From the cell containing the given text, extract its center point as [X, Y] coordinate. 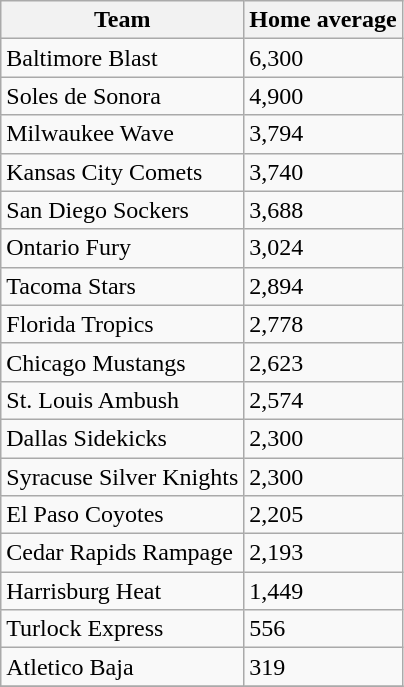
2,574 [323, 400]
Soles de Sonora [122, 96]
3,740 [323, 172]
3,794 [323, 134]
2,894 [323, 286]
Cedar Rapids Rampage [122, 553]
2,778 [323, 324]
3,688 [323, 210]
San Diego Sockers [122, 210]
2,205 [323, 515]
6,300 [323, 58]
Home average [323, 20]
3,024 [323, 248]
Kansas City Comets [122, 172]
Milwaukee Wave [122, 134]
El Paso Coyotes [122, 515]
4,900 [323, 96]
Dallas Sidekicks [122, 438]
556 [323, 629]
Harrisburg Heat [122, 591]
Tacoma Stars [122, 286]
Syracuse Silver Knights [122, 477]
1,449 [323, 591]
Team [122, 20]
St. Louis Ambush [122, 400]
Florida Tropics [122, 324]
319 [323, 667]
Turlock Express [122, 629]
Atletico Baja [122, 667]
Baltimore Blast [122, 58]
2,623 [323, 362]
Chicago Mustangs [122, 362]
Ontario Fury [122, 248]
2,193 [323, 553]
